Locate the cell with the specified text and output its [x, y] center coordinate. 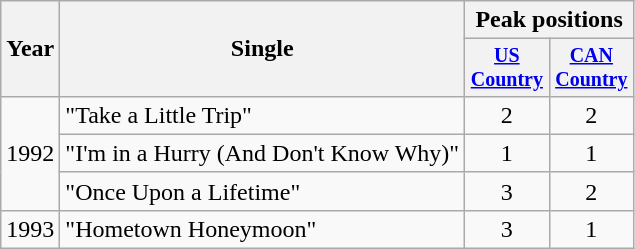
1992 [30, 153]
Year [30, 49]
Peak positions [550, 20]
Single [262, 49]
US Country [507, 68]
CAN Country [591, 68]
"Once Upon a Lifetime" [262, 191]
"Take a Little Trip" [262, 115]
1993 [30, 229]
"I'm in a Hurry (And Don't Know Why)" [262, 153]
"Hometown Honeymoon" [262, 229]
